Output the [x, y] coordinate of the center of the cell containing the given text.  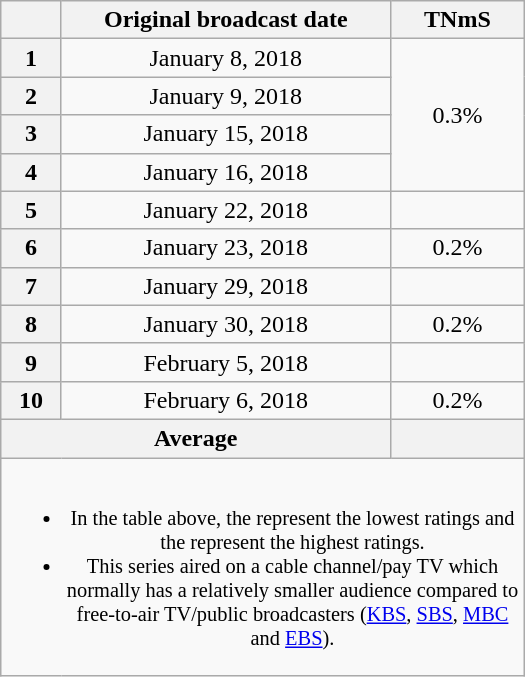
8 [31, 324]
January 29, 2018 [226, 286]
0.3% [458, 115]
Original broadcast date [226, 20]
January 23, 2018 [226, 248]
7 [31, 286]
3 [31, 134]
Average [196, 438]
February 6, 2018 [226, 400]
1 [31, 58]
6 [31, 248]
5 [31, 210]
January 9, 2018 [226, 96]
January 8, 2018 [226, 58]
10 [31, 400]
January 16, 2018 [226, 172]
January 15, 2018 [226, 134]
2 [31, 96]
TNmS [458, 20]
February 5, 2018 [226, 362]
January 30, 2018 [226, 324]
4 [31, 172]
9 [31, 362]
January 22, 2018 [226, 210]
